Identify which cell holds the provided text, then report its [X, Y] central coordinate. 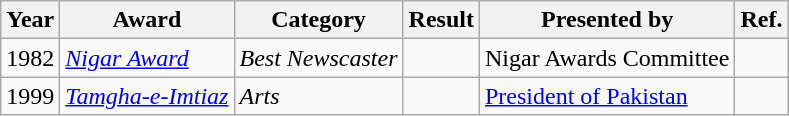
Arts [318, 96]
Year [30, 20]
Ref. [762, 20]
Result [441, 20]
Tamgha-e-Imtiaz [147, 96]
Category [318, 20]
President of Pakistan [606, 96]
1982 [30, 58]
Presented by [606, 20]
Award [147, 20]
1999 [30, 96]
Nigar Awards Committee [606, 58]
Best Newscaster [318, 58]
Nigar Award [147, 58]
